Scan for the cell matching the given text and deliver its [x, y] coordinate at center. 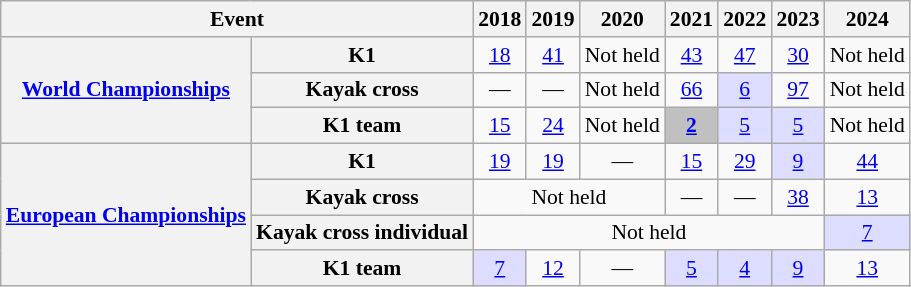
24 [552, 126]
2018 [500, 19]
European Championships [126, 215]
38 [798, 197]
World Championships [126, 90]
97 [798, 90]
2 [692, 126]
12 [552, 269]
2023 [798, 19]
Event [237, 19]
29 [744, 162]
Kayak cross individual [362, 233]
2021 [692, 19]
2022 [744, 19]
66 [692, 90]
18 [500, 55]
30 [798, 55]
2019 [552, 19]
47 [744, 55]
6 [744, 90]
41 [552, 55]
44 [868, 162]
2020 [622, 19]
43 [692, 55]
4 [744, 269]
2024 [868, 19]
